Find where the given text appears and provide that cell's center as (X, Y) coordinate. 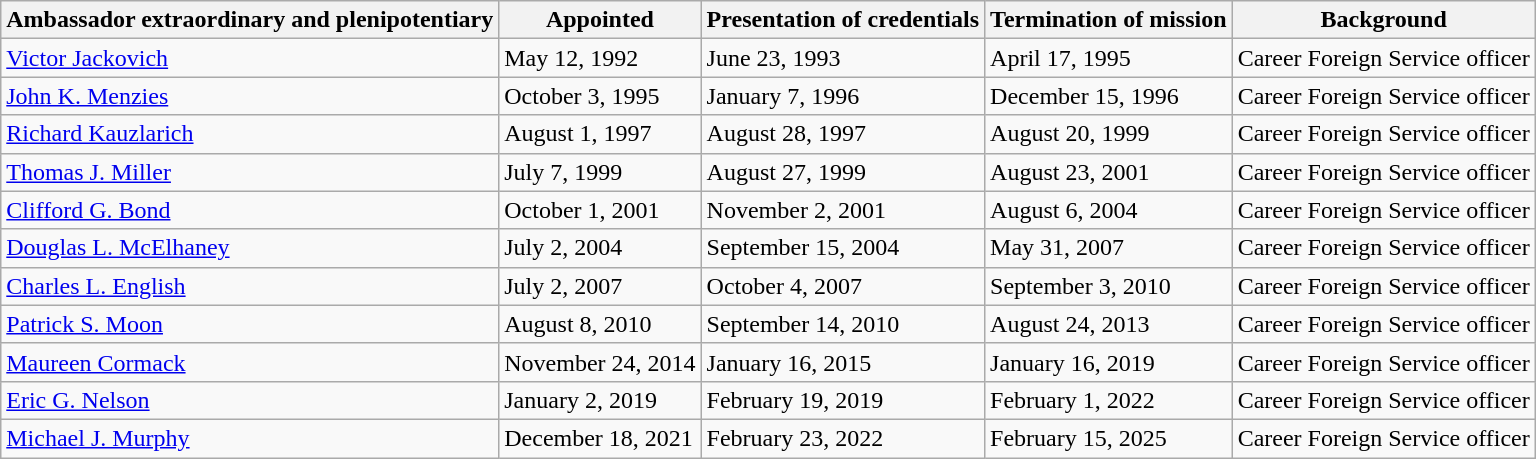
January 7, 1996 (842, 96)
September 3, 2010 (1109, 286)
August 27, 1999 (842, 172)
Clifford G. Bond (250, 210)
October 4, 2007 (842, 286)
Background (1384, 20)
Maureen Cormack (250, 362)
July 2, 2004 (600, 248)
Patrick S. Moon (250, 324)
Richard Kauzlarich (250, 134)
January 16, 2019 (1109, 362)
February 1, 2022 (1109, 400)
August 23, 2001 (1109, 172)
February 23, 2022 (842, 438)
August 20, 1999 (1109, 134)
July 7, 1999 (600, 172)
October 3, 1995 (600, 96)
August 6, 2004 (1109, 210)
April 17, 1995 (1109, 58)
February 19, 2019 (842, 400)
May 31, 2007 (1109, 248)
Michael J. Murphy (250, 438)
August 8, 2010 (600, 324)
June 23, 1993 (842, 58)
Termination of mission (1109, 20)
Appointed (600, 20)
August 1, 1997 (600, 134)
Presentation of credentials (842, 20)
December 15, 1996 (1109, 96)
October 1, 2001 (600, 210)
John K. Menzies (250, 96)
January 2, 2019 (600, 400)
Eric G. Nelson (250, 400)
November 2, 2001 (842, 210)
August 28, 1997 (842, 134)
January 16, 2015 (842, 362)
Thomas J. Miller (250, 172)
Ambassador extraordinary and plenipotentiary (250, 20)
Victor Jackovich (250, 58)
September 14, 2010 (842, 324)
July 2, 2007 (600, 286)
December 18, 2021 (600, 438)
September 15, 2004 (842, 248)
August 24, 2013 (1109, 324)
Douglas L. McElhaney (250, 248)
February 15, 2025 (1109, 438)
November 24, 2014 (600, 362)
May 12, 1992 (600, 58)
Charles L. English (250, 286)
